For the text-containing cell, return its midpoint in [X, Y] coordinate format. 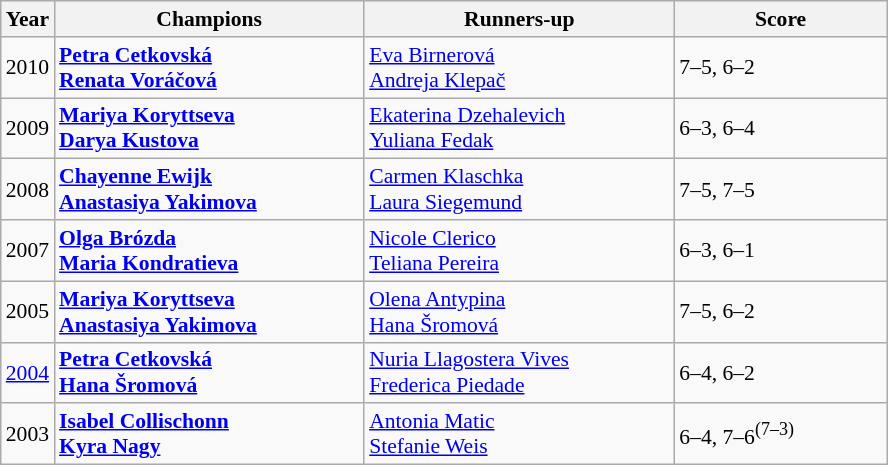
Mariya Koryttseva Anastasiya Yakimova [209, 312]
2007 [28, 250]
Olga Brózda Maria Kondratieva [209, 250]
Ekaterina Dzehalevich Yuliana Fedak [519, 128]
Nuria Llagostera Vives Frederica Piedade [519, 372]
Carmen Klaschka Laura Siegemund [519, 190]
Chayenne Ewijk Anastasiya Yakimova [209, 190]
7–5, 7–5 [780, 190]
Antonia Matic Stefanie Weis [519, 434]
Isabel Collischonn Kyra Nagy [209, 434]
Champions [209, 19]
Petra Cetkovská Renata Voráčová [209, 68]
6–4, 6–2 [780, 372]
2005 [28, 312]
Petra Cetkovská Hana Šromová [209, 372]
6–3, 6–1 [780, 250]
Year [28, 19]
Runners-up [519, 19]
Mariya Koryttseva Darya Kustova [209, 128]
6–4, 7–6(7–3) [780, 434]
Eva Birnerová Andreja Klepač [519, 68]
2010 [28, 68]
2004 [28, 372]
Olena Antypina Hana Šromová [519, 312]
Nicole Clerico Teliana Pereira [519, 250]
Score [780, 19]
2008 [28, 190]
2003 [28, 434]
6–3, 6–4 [780, 128]
2009 [28, 128]
